Pinpoint the cell where the given text exists, returning its (X, Y) midpoint coordinate. 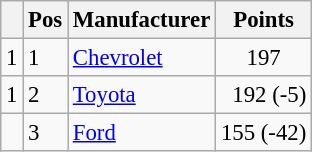
Ford (142, 133)
155 (-42) (264, 133)
Toyota (142, 95)
Chevrolet (142, 58)
2 (46, 95)
Points (264, 20)
197 (264, 58)
192 (-5) (264, 95)
3 (46, 133)
Manufacturer (142, 20)
Pos (46, 20)
